Search for the cell housing the specified text and yield its [X, Y] center coordinate. 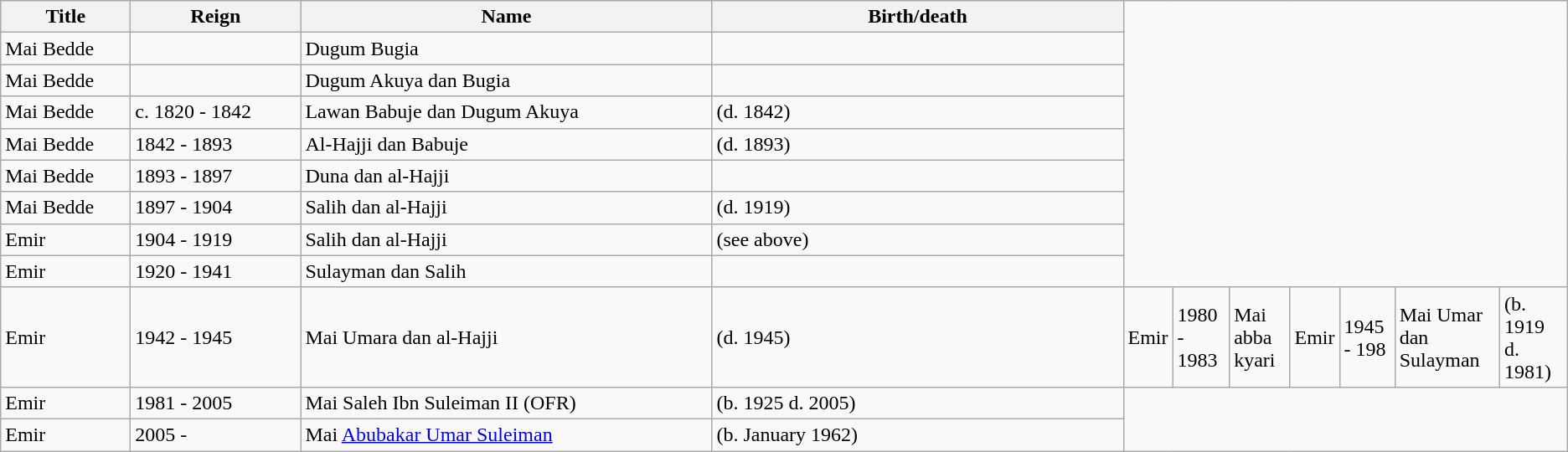
1942 - 1945 [216, 336]
Duna dan al-Hajji [506, 176]
Mai Umar dan Sulayman [1447, 336]
Mai Umara dan al-Hajji [506, 336]
Al-Hajji dan Babuje [506, 144]
(b. 1919 d. 1981) [1533, 336]
(see above) [918, 239]
1981 - 2005 [216, 403]
2005 - [216, 434]
1904 - 1919 [216, 239]
Mai Saleh Ibn Suleiman II (OFR) [506, 403]
1945 - 198 [1367, 336]
1980 - 1983 [1201, 336]
Title [65, 17]
Dugum Akuya dan Bugia [506, 80]
Mai abba kyari [1260, 336]
(d. 1893) [918, 144]
1920 - 1941 [216, 271]
Dugum Bugia [506, 49]
Birth/death [918, 17]
Reign [216, 17]
(b. January 1962) [918, 434]
(d. 1945) [918, 336]
1897 - 1904 [216, 208]
c. 1820 - 1842 [216, 112]
(b. 1925 d. 2005) [918, 403]
Name [506, 17]
Mai Abubakar Umar Suleiman [506, 434]
(d. 1919) [918, 208]
Sulayman dan Salih [506, 271]
1842 - 1893 [216, 144]
(d. 1842) [918, 112]
1893 - 1897 [216, 176]
Lawan Babuje dan Dugum Akuya [506, 112]
